Capture the cell that displays the provided text and extract its (x, y) central coordinate. 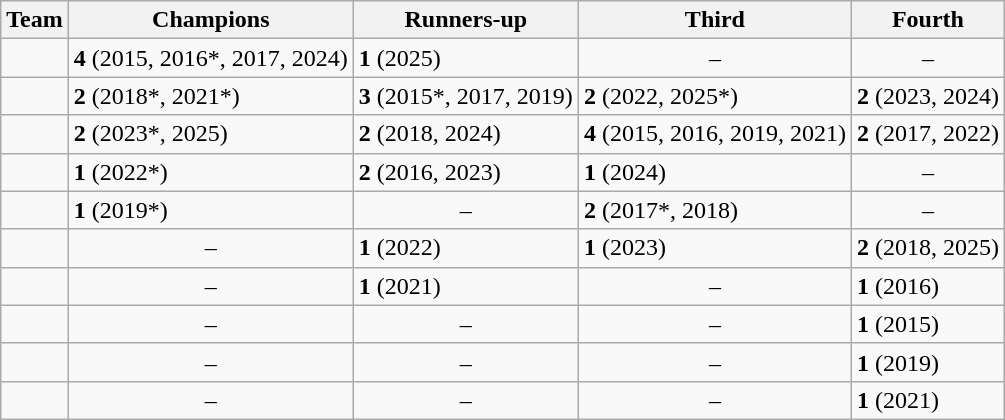
2 (2018, 2025) (928, 248)
Third (714, 20)
Champions (210, 20)
1 (2022) (466, 248)
1 (2019) (928, 362)
Fourth (928, 20)
2 (2017*, 2018) (714, 210)
3 (2015*, 2017, 2019) (466, 96)
4 (2015, 2016*, 2017, 2024) (210, 58)
2 (2016, 2023) (466, 172)
1 (2022*) (210, 172)
Team (35, 20)
1 (2025) (466, 58)
2 (2018*, 2021*) (210, 96)
1 (2024) (714, 172)
Runners-up (466, 20)
1 (2015) (928, 324)
1 (2016) (928, 286)
2 (2017, 2022) (928, 134)
2 (2023, 2024) (928, 96)
2 (2022, 2025*) (714, 96)
2 (2018, 2024) (466, 134)
2 (2023*, 2025) (210, 134)
4 (2015, 2016, 2019, 2021) (714, 134)
1 (2019*) (210, 210)
1 (2023) (714, 248)
